Identify which cell holds the provided text, then report its (X, Y) central coordinate. 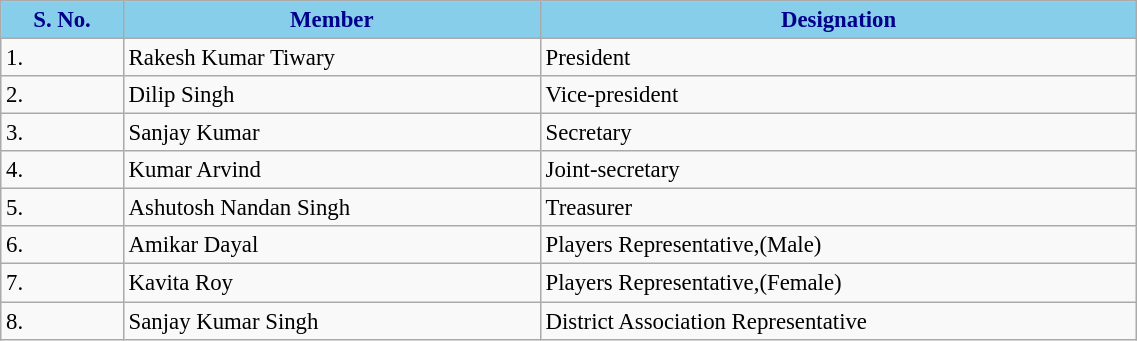
Dilip Singh (332, 95)
Sanjay Kumar (332, 133)
2. (62, 95)
Kavita Roy (332, 283)
Players Representative,(Female) (838, 283)
1. (62, 58)
6. (62, 245)
Vice-president (838, 95)
Sanjay Kumar Singh (332, 321)
Secretary (838, 133)
Rakesh Kumar Tiwary (332, 58)
Kumar Arvind (332, 170)
Member (332, 20)
Amikar Dayal (332, 245)
Ashutosh Nandan Singh (332, 208)
Players Representative,(Male) (838, 245)
President (838, 58)
7. (62, 283)
4. (62, 170)
8. (62, 321)
District Association Representative (838, 321)
5. (62, 208)
3. (62, 133)
S. No. (62, 20)
Designation (838, 20)
Joint-secretary (838, 170)
Treasurer (838, 208)
